Determine the (X, Y) coordinate at the center of the cell enclosing the given text.  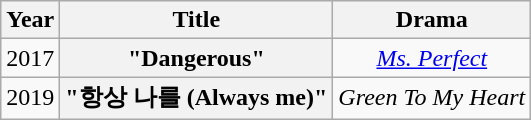
Drama (432, 20)
Title (196, 20)
"Dangerous" (196, 58)
2017 (30, 58)
Green To My Heart (432, 98)
2019 (30, 98)
Year (30, 20)
Ms. Perfect (432, 58)
"항상 나를 (Always me)" (196, 98)
